For the text-containing cell, return its midpoint in (X, Y) coordinate format. 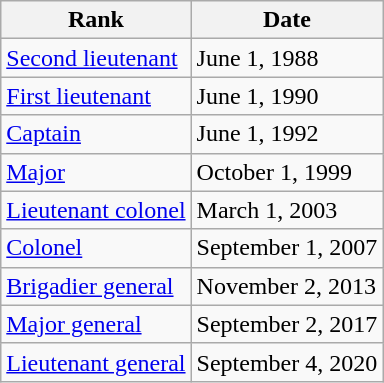
Colonel (96, 248)
Lieutenant general (96, 362)
September 4, 2020 (287, 362)
Major general (96, 324)
November 2, 2013 (287, 286)
Captain (96, 134)
October 1, 1999 (287, 172)
Second lieutenant (96, 58)
Major (96, 172)
First lieutenant (96, 96)
March 1, 2003 (287, 210)
June 1, 1988 (287, 58)
September 2, 2017 (287, 324)
Date (287, 20)
Brigadier general (96, 286)
September 1, 2007 (287, 248)
June 1, 1990 (287, 96)
June 1, 1992 (287, 134)
Lieutenant colonel (96, 210)
Rank (96, 20)
